Detect which cell encompasses the target text, then output its [x, y] center coordinate. 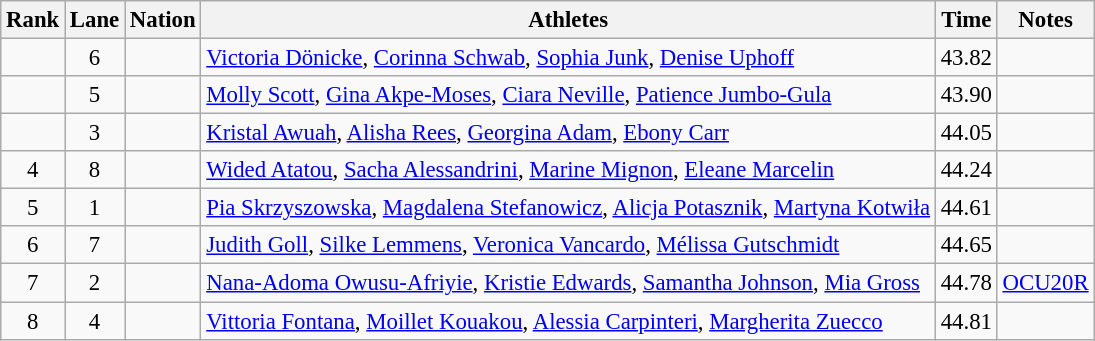
43.90 [966, 95]
44.81 [966, 321]
Nana-Adoma Owusu-Afriyie, Kristie Edwards, Samantha Johnson, Mia Gross [568, 283]
Kristal Awuah, Alisha Rees, Georgina Adam, Ebony Carr [568, 133]
43.82 [966, 58]
44.65 [966, 245]
Athletes [568, 20]
Vittoria Fontana, Moillet Kouakou, Alessia Carpinteri, Margherita Zuecco [568, 321]
Time [966, 20]
Notes [1046, 20]
3 [95, 133]
44.61 [966, 208]
Lane [95, 20]
OCU20R [1046, 283]
Molly Scott, Gina Akpe-Moses, Ciara Neville, Patience Jumbo-Gula [568, 95]
Wided Atatou, Sacha Alessandrini, Marine Mignon, Eleane Marcelin [568, 170]
Nation [163, 20]
44.05 [966, 133]
2 [95, 283]
44.78 [966, 283]
Judith Goll, Silke Lemmens, Veronica Vancardo, Mélissa Gutschmidt [568, 245]
Victoria Dönicke, Corinna Schwab, Sophia Junk, Denise Uphoff [568, 58]
Pia Skrzyszowska, Magdalena Stefanowicz, Alicja Potasznik, Martyna Kotwiła [568, 208]
Rank [33, 20]
44.24 [966, 170]
1 [95, 208]
